Output the (x, y) coordinate of the center of the cell containing the given text.  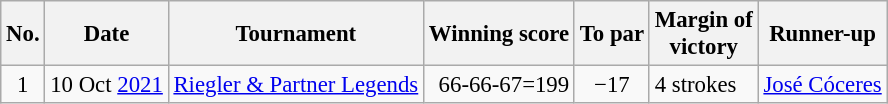
66-66-67=199 (500, 85)
No. (23, 34)
José Cóceres (822, 85)
Tournament (296, 34)
Riegler & Partner Legends (296, 85)
Date (106, 34)
1 (23, 85)
Runner-up (822, 34)
Winning score (500, 34)
10 Oct 2021 (106, 85)
−17 (612, 85)
Margin ofvictory (704, 34)
4 strokes (704, 85)
To par (612, 34)
